Return (X, Y) of the center of cell containing provided text 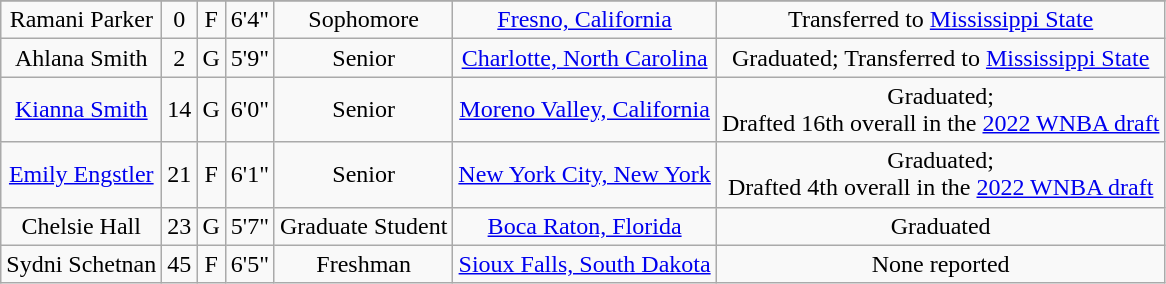
5'7" (250, 226)
Emily Engstler (82, 174)
Kianna Smith (82, 110)
Fresno, California (585, 20)
6'1" (250, 174)
Boca Raton, Florida (585, 226)
Ahlana Smith (82, 58)
Graduated; Transferred to Mississippi State (940, 58)
14 (180, 110)
New York City, New York (585, 174)
Chelsie Hall (82, 226)
Graduate Student (363, 226)
Graduated (940, 226)
Freshman (363, 264)
Transferred to Mississippi State (940, 20)
6'5" (250, 264)
Moreno Valley, California (585, 110)
6'0" (250, 110)
0 (180, 20)
Graduated;Drafted 4th overall in the 2022 WNBA draft (940, 174)
45 (180, 264)
23 (180, 226)
Ramani Parker (82, 20)
Graduated;Drafted 16th overall in the 2022 WNBA draft (940, 110)
Sydni Schetnan (82, 264)
Charlotte, North Carolina (585, 58)
6'4" (250, 20)
None reported (940, 264)
5'9" (250, 58)
21 (180, 174)
2 (180, 58)
Sophomore (363, 20)
Sioux Falls, South Dakota (585, 264)
